Pinpoint the cell where the given text exists, returning its [X, Y] midpoint coordinate. 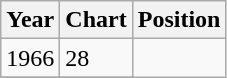
1966 [30, 58]
Year [30, 20]
28 [96, 58]
Chart [96, 20]
Position [179, 20]
